Detect which cell encompasses the target text, then output its (X, Y) center coordinate. 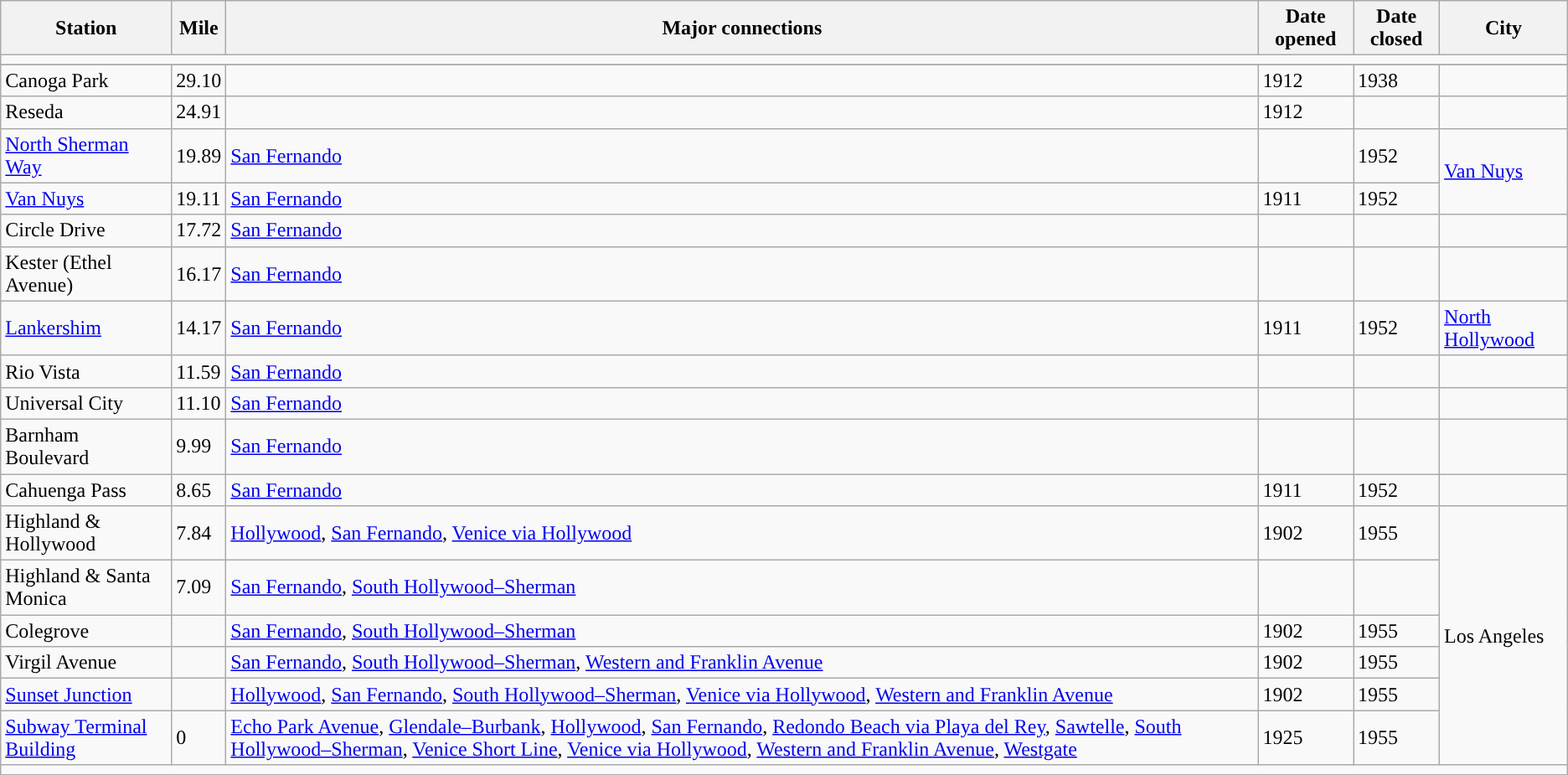
Date closed (1397, 28)
7.84 (199, 533)
Reseda (86, 112)
Highland & Santa Monica (86, 588)
19.89 (199, 156)
North Hollywood (1504, 328)
8.65 (199, 490)
City (1504, 28)
Los Angeles (1504, 635)
9.99 (199, 446)
Station (86, 28)
7.09 (199, 588)
0 (199, 737)
11.59 (199, 371)
Highland & Hollywood (86, 533)
1938 (1397, 80)
14.17 (199, 328)
Virgil Avenue (86, 663)
Circle Drive (86, 230)
Hollywood, San Fernando, Venice via Hollywood (742, 533)
Kester (Ethel Avenue) (86, 273)
Rio Vista (86, 371)
Major connections (742, 28)
11.10 (199, 403)
Barnham Boulevard (86, 446)
Universal City (86, 403)
Cahuenga Pass (86, 490)
17.72 (199, 230)
North Sherman Way (86, 156)
16.17 (199, 273)
San Fernando, South Hollywood–Sherman, Western and Franklin Avenue (742, 663)
1925 (1306, 737)
Canoga Park (86, 80)
Date opened (1306, 28)
Mile (199, 28)
Subway Terminal Building (86, 737)
Colegrove (86, 631)
Hollywood, San Fernando, South Hollywood–Sherman, Venice via Hollywood, Western and Franklin Avenue (742, 695)
19.11 (199, 199)
29.10 (199, 80)
24.91 (199, 112)
Lankershim (86, 328)
Sunset Junction (86, 695)
